Identify which cell holds the provided text, then report its [X, Y] central coordinate. 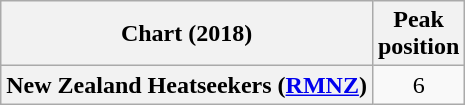
Peak position [418, 34]
6 [418, 85]
Chart (2018) [187, 34]
New Zealand Heatseekers (RMNZ) [187, 85]
